Scan for the cell matching the given text and deliver its (X, Y) coordinate at center. 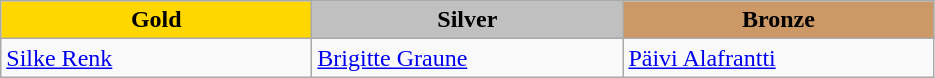
Silver (468, 20)
Gold (156, 20)
Brigitte Graune (468, 58)
Päivi Alafrantti (778, 58)
Bronze (778, 20)
Silke Renk (156, 58)
